Determine the (x, y) coordinate at the center of the cell enclosing the given text.  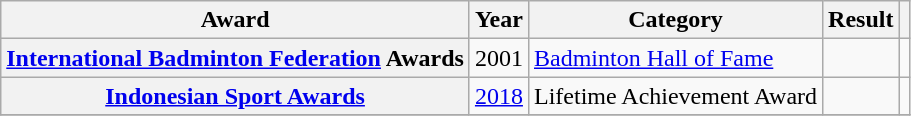
2018 (498, 96)
Badminton Hall of Fame (675, 58)
Year (498, 20)
Result (861, 20)
2001 (498, 58)
International Badminton Federation Awards (236, 58)
Award (236, 20)
Indonesian Sport Awards (236, 96)
Lifetime Achievement Award (675, 96)
Category (675, 20)
